Provide the (X, Y) coordinate of the cell's center where the given text is located.  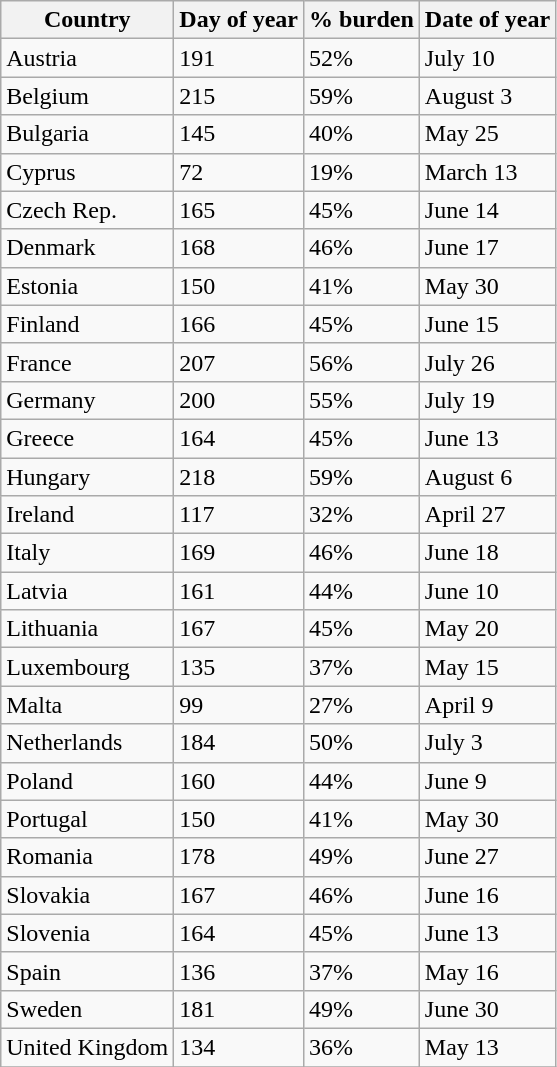
Denmark (88, 248)
% burden (362, 20)
June 30 (487, 1009)
May 15 (487, 667)
June 14 (487, 210)
218 (239, 477)
May 25 (487, 134)
Netherlands (88, 743)
Country (88, 20)
France (88, 362)
55% (362, 400)
166 (239, 324)
117 (239, 515)
July 3 (487, 743)
50% (362, 743)
Lithuania (88, 629)
April 27 (487, 515)
36% (362, 1047)
32% (362, 515)
April 9 (487, 705)
161 (239, 591)
May 13 (487, 1047)
Day of year (239, 20)
Bulgaria (88, 134)
207 (239, 362)
181 (239, 1009)
Germany (88, 400)
June 15 (487, 324)
52% (362, 58)
136 (239, 971)
Luxembourg (88, 667)
March 13 (487, 172)
Austria (88, 58)
June 17 (487, 248)
Cyprus (88, 172)
99 (239, 705)
191 (239, 58)
19% (362, 172)
July 19 (487, 400)
Malta (88, 705)
135 (239, 667)
145 (239, 134)
June 16 (487, 895)
56% (362, 362)
United Kingdom (88, 1047)
June 27 (487, 857)
August 3 (487, 96)
200 (239, 400)
169 (239, 553)
Portugal (88, 819)
Slovakia (88, 895)
160 (239, 781)
134 (239, 1047)
July 26 (487, 362)
Finland (88, 324)
May 16 (487, 971)
Sweden (88, 1009)
215 (239, 96)
August 6 (487, 477)
Spain (88, 971)
Slovenia (88, 933)
27% (362, 705)
165 (239, 210)
178 (239, 857)
72 (239, 172)
Ireland (88, 515)
184 (239, 743)
June 10 (487, 591)
May 20 (487, 629)
Romania (88, 857)
Belgium (88, 96)
40% (362, 134)
Poland (88, 781)
Czech Rep. (88, 210)
Hungary (88, 477)
Date of year (487, 20)
July 10 (487, 58)
168 (239, 248)
June 9 (487, 781)
June 18 (487, 553)
Greece (88, 438)
Italy (88, 553)
Latvia (88, 591)
Estonia (88, 286)
